Output the (X, Y) coordinate of the center of the cell containing the given text.  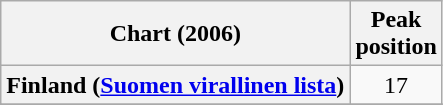
Chart (2006) (176, 34)
17 (396, 85)
Finland (Suomen virallinen lista) (176, 85)
Peakposition (396, 34)
